Locate the cell with the specified text and output its [x, y] center coordinate. 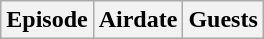
Guests [223, 20]
Episode [47, 20]
Airdate [138, 20]
